For the text-containing cell, return its midpoint in [X, Y] coordinate format. 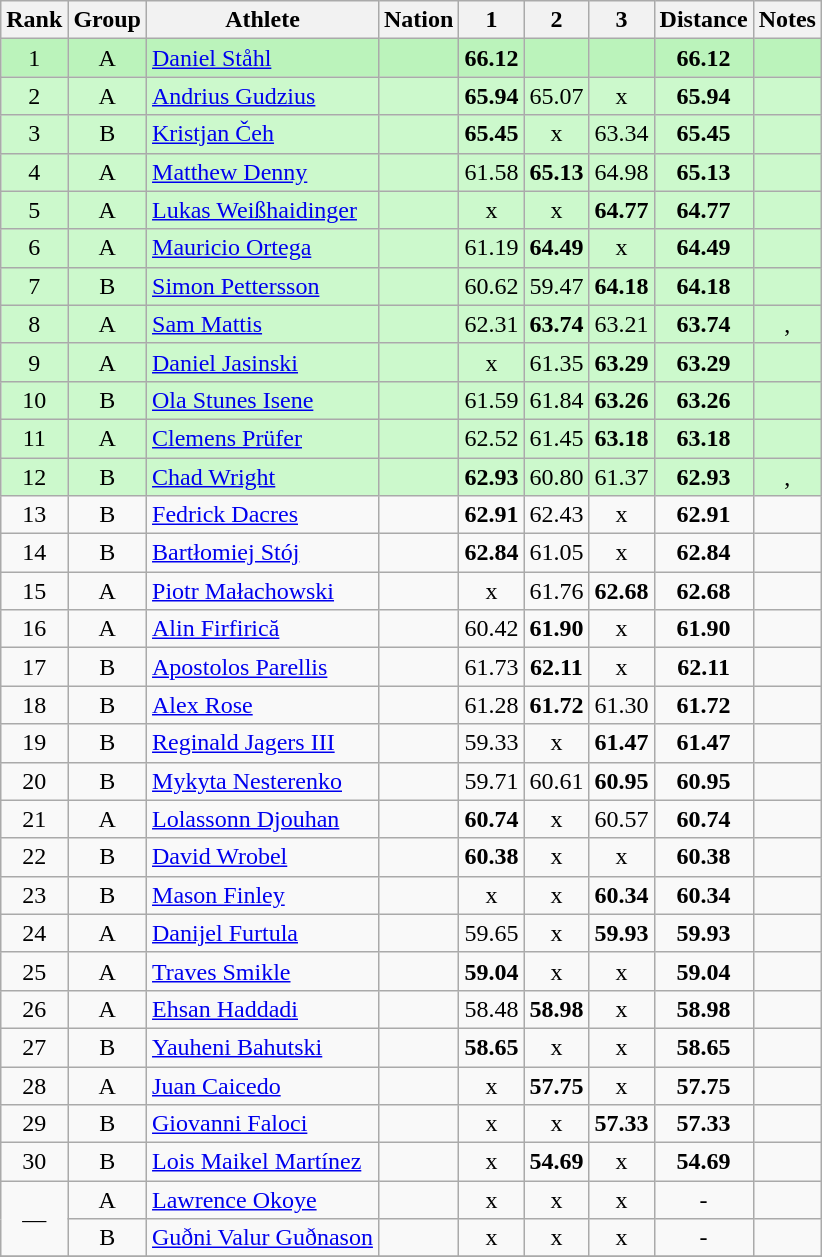
62.43 [556, 515]
Group [108, 20]
61.37 [622, 477]
61.58 [492, 172]
64.98 [622, 172]
Clemens Prüfer [263, 438]
Alex Rose [263, 705]
Piotr Małachowski [263, 591]
60.42 [492, 629]
8 [34, 324]
Lukas Weißhaidinger [263, 210]
7 [34, 286]
Chad Wright [263, 477]
60.62 [492, 286]
61.73 [492, 667]
30 [34, 1162]
10 [34, 400]
59.71 [492, 781]
Traves Smikle [263, 971]
Lawrence Okoye [263, 1200]
Giovanni Faloci [263, 1124]
23 [34, 895]
59.47 [556, 286]
60.80 [556, 477]
Notes [787, 20]
61.84 [556, 400]
60.57 [622, 819]
15 [34, 591]
Reginald Jagers III [263, 743]
Distance [704, 20]
Bartłomiej Stój [263, 553]
58.48 [492, 1009]
61.59 [492, 400]
60.61 [556, 781]
21 [34, 819]
Alin Firfirică [263, 629]
David Wrobel [263, 857]
28 [34, 1085]
20 [34, 781]
17 [34, 667]
19 [34, 743]
61.45 [556, 438]
4 [34, 172]
11 [34, 438]
— [34, 1219]
63.34 [622, 134]
65.07 [556, 96]
59.65 [492, 933]
18 [34, 705]
Apostolos Parellis [263, 667]
13 [34, 515]
16 [34, 629]
61.30 [622, 705]
12 [34, 477]
Daniel Ståhl [263, 58]
61.76 [556, 591]
Lolassonn Djouhan [263, 819]
63.21 [622, 324]
25 [34, 971]
Danijel Furtula [263, 933]
26 [34, 1009]
Matthew Denny [263, 172]
61.19 [492, 248]
24 [34, 933]
Kristjan Čeh [263, 134]
Mykyta Nesterenko [263, 781]
22 [34, 857]
27 [34, 1047]
Mauricio Ortega [263, 248]
61.28 [492, 705]
Ehsan Haddadi [263, 1009]
Mason Finley [263, 895]
61.35 [556, 362]
Andrius Gudzius [263, 96]
14 [34, 553]
6 [34, 248]
5 [34, 210]
Simon Pettersson [263, 286]
Athlete [263, 20]
29 [34, 1124]
Yauheni Bahutski [263, 1047]
Sam Mattis [263, 324]
Lois Maikel Martínez [263, 1162]
61.05 [556, 553]
59.33 [492, 743]
Daniel Jasinski [263, 362]
62.31 [492, 324]
9 [34, 362]
Nation [418, 20]
Juan Caicedo [263, 1085]
Fedrick Dacres [263, 515]
Guðni Valur Guðnason [263, 1238]
Ola Stunes Isene [263, 400]
Rank [34, 20]
62.52 [492, 438]
